Detect which cell encompasses the target text, then output its (x, y) center coordinate. 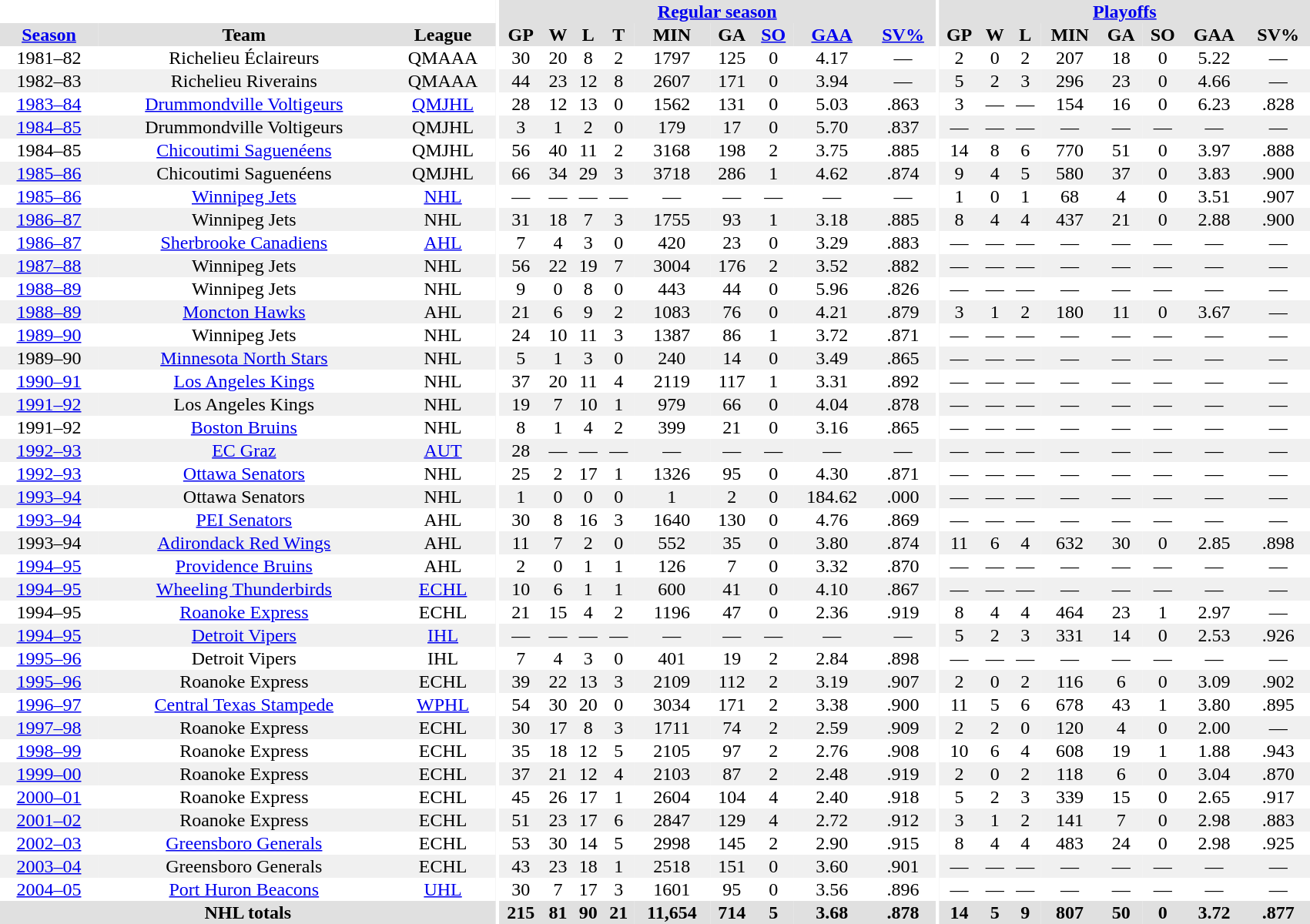
.882 (903, 266)
.912 (903, 820)
68 (1070, 196)
580 (1070, 173)
53 (521, 843)
Richelieu Éclaireurs (244, 58)
1999–00 (49, 774)
.908 (903, 751)
3168 (672, 150)
Central Texas Stampede (244, 705)
117 (732, 381)
4.04 (832, 404)
807 (1070, 912)
93 (732, 219)
2.76 (832, 751)
2.72 (832, 820)
112 (732, 681)
3.94 (832, 81)
26 (558, 797)
125 (732, 58)
2.85 (1214, 543)
339 (1070, 797)
3.32 (832, 566)
131 (732, 104)
31 (521, 219)
3.31 (832, 381)
2119 (672, 381)
2.88 (1214, 219)
2847 (672, 820)
SV% (903, 35)
.892 (903, 381)
154 (1070, 104)
2.90 (832, 843)
76 (732, 312)
3.60 (832, 866)
145 (732, 843)
Richelieu Riverains (244, 81)
2.53 (1214, 635)
Sherbrooke Canadiens (244, 243)
T (619, 35)
4.10 (832, 589)
2518 (672, 866)
47 (732, 612)
Team (244, 35)
Regular season (718, 12)
437 (1070, 219)
1755 (672, 219)
2607 (672, 81)
3.38 (832, 705)
.879 (903, 312)
34 (558, 173)
.869 (903, 520)
2604 (672, 797)
1.88 (1214, 751)
1711 (672, 728)
714 (732, 912)
130 (732, 520)
4.17 (832, 58)
3.75 (832, 150)
1982–83 (49, 81)
399 (672, 427)
420 (672, 243)
74 (732, 728)
2.00 (1214, 728)
2.65 (1214, 797)
3.19 (832, 681)
EC Graz (244, 450)
54 (521, 705)
4.21 (832, 312)
3.56 (832, 889)
401 (672, 658)
120 (1070, 728)
.870 (903, 566)
40 (558, 150)
1987–88 (49, 266)
3.51 (1214, 196)
1601 (672, 889)
Boston Bruins (244, 427)
2.40 (832, 797)
126 (672, 566)
296 (1070, 81)
1997–98 (49, 728)
5.96 (832, 289)
2103 (672, 774)
443 (672, 289)
4.62 (832, 173)
331 (1070, 635)
2002–03 (49, 843)
207 (1070, 58)
1326 (672, 474)
25 (521, 474)
1387 (672, 335)
116 (1070, 681)
1196 (672, 612)
608 (1070, 751)
2105 (672, 751)
770 (1070, 150)
97 (732, 751)
86 (732, 335)
2.97 (1214, 612)
198 (732, 150)
.918 (903, 797)
3.29 (832, 243)
632 (1070, 543)
2.48 (832, 774)
Moncton Hawks (244, 312)
176 (732, 266)
483 (1070, 843)
151 (732, 866)
3034 (672, 705)
AUT (444, 450)
90 (588, 912)
4.30 (832, 474)
3.04 (1214, 774)
50 (1121, 912)
81 (558, 912)
.863 (903, 104)
1981–82 (49, 58)
464 (1070, 612)
3.97 (1214, 150)
5.22 (1214, 58)
.915 (903, 843)
.896 (903, 889)
NHL totals (248, 912)
Adirondack Red Wings (244, 543)
2000–01 (49, 797)
3.83 (1214, 173)
2004–05 (49, 889)
41 (732, 589)
118 (1070, 774)
.900 (903, 705)
PEI Senators (244, 520)
5.03 (832, 104)
6.23 (1214, 104)
.909 (903, 728)
.907 (903, 681)
1983–84 (49, 104)
3.52 (832, 266)
2998 (672, 843)
3.16 (832, 427)
Wheeling Thunderbirds (244, 589)
1998–99 (49, 751)
1990–91 (49, 381)
4.66 (1214, 81)
1083 (672, 312)
Providence Bruins (244, 566)
2003–04 (49, 866)
1797 (672, 58)
.898 (903, 658)
Minnesota North Stars (244, 358)
WPHL (444, 705)
240 (672, 358)
3004 (672, 266)
League (444, 35)
979 (672, 404)
11,654 (672, 912)
3.18 (832, 219)
1640 (672, 520)
3718 (672, 173)
.837 (903, 127)
678 (1070, 705)
3.49 (832, 358)
180 (1070, 312)
3.68 (832, 912)
3.09 (1214, 681)
5.70 (832, 127)
2109 (672, 681)
Port Huron Beacons (244, 889)
179 (672, 127)
4.76 (832, 520)
2.84 (832, 658)
184.62 (832, 497)
.901 (903, 866)
.826 (903, 289)
87 (732, 774)
3.67 (1214, 312)
141 (1070, 820)
UHL (444, 889)
39 (521, 681)
104 (732, 797)
215 (521, 912)
286 (732, 173)
2001–02 (49, 820)
.867 (903, 589)
600 (672, 589)
2.59 (832, 728)
1996–97 (49, 705)
.000 (903, 497)
.883 (903, 243)
29 (588, 173)
45 (521, 797)
1562 (672, 104)
2.36 (832, 612)
129 (732, 820)
552 (672, 543)
Season (49, 35)
